Return the (x, y) coordinate for the center point of the cell that contains the specified text.  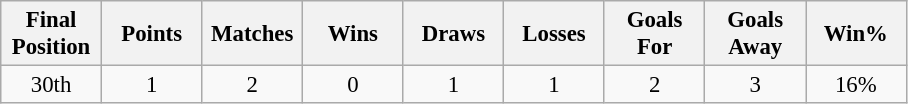
Final Position (52, 34)
Points (152, 34)
Matches (252, 34)
Goals Away (756, 34)
0 (354, 85)
Win% (856, 34)
16% (856, 85)
Wins (354, 34)
30th (52, 85)
Draws (454, 34)
3 (756, 85)
Goals For (654, 34)
Losses (554, 34)
